Extract the (x, y) coordinate from the center of the cell holding the provided text.  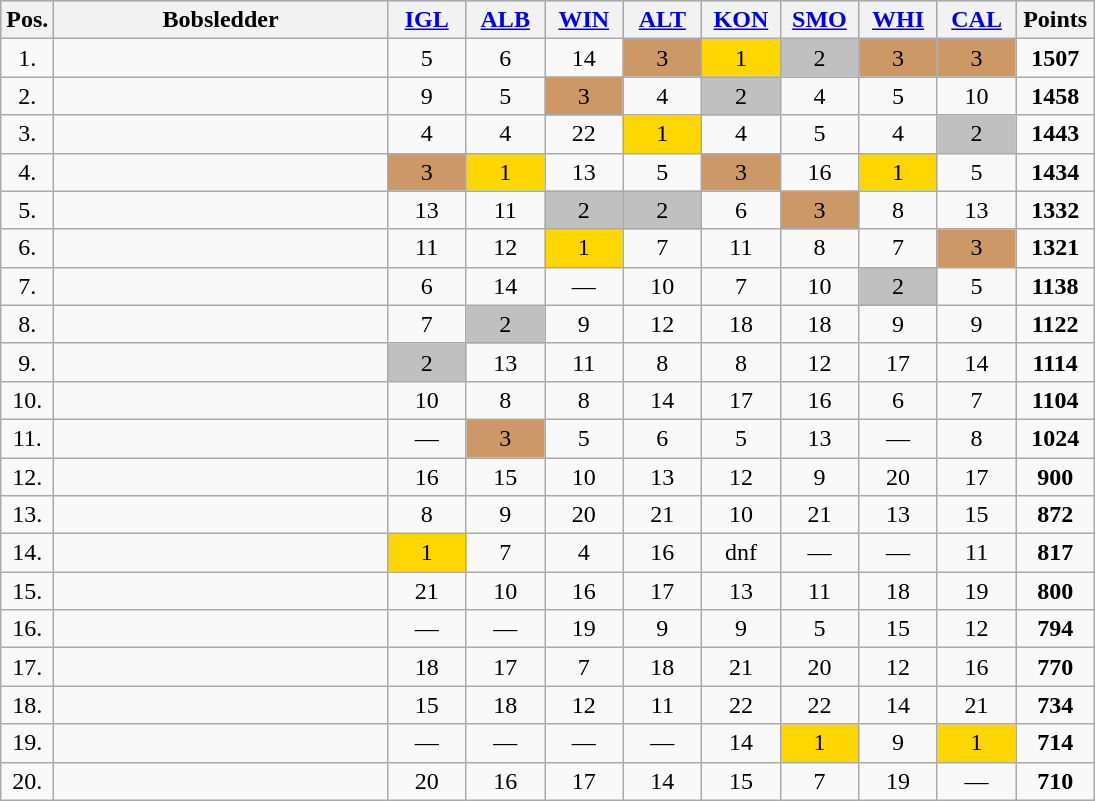
872 (1056, 515)
KON (742, 20)
15. (28, 591)
1443 (1056, 134)
2. (28, 96)
10. (28, 400)
1321 (1056, 248)
1507 (1056, 58)
770 (1056, 667)
ALT (662, 20)
3. (28, 134)
Bobsledder (221, 20)
16. (28, 629)
7. (28, 286)
734 (1056, 705)
SMO (820, 20)
5. (28, 210)
20. (28, 781)
Points (1056, 20)
WIN (584, 20)
IGL (426, 20)
ALB (506, 20)
11. (28, 438)
Pos. (28, 20)
1122 (1056, 324)
817 (1056, 553)
13. (28, 515)
1332 (1056, 210)
9. (28, 362)
1024 (1056, 438)
12. (28, 477)
900 (1056, 477)
794 (1056, 629)
18. (28, 705)
6. (28, 248)
dnf (742, 553)
1. (28, 58)
1138 (1056, 286)
710 (1056, 781)
800 (1056, 591)
1114 (1056, 362)
19. (28, 743)
1104 (1056, 400)
1458 (1056, 96)
8. (28, 324)
714 (1056, 743)
CAL (976, 20)
17. (28, 667)
14. (28, 553)
4. (28, 172)
1434 (1056, 172)
WHI (898, 20)
